Determine the [X, Y] coordinate at the center of the cell enclosing the given text.  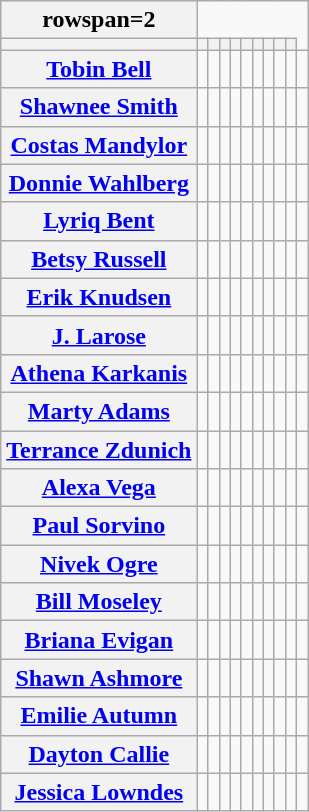
Shawn Ashmore [99, 678]
Briana Evigan [99, 640]
rowspan=2 [99, 20]
Emilie Autumn [99, 716]
Lyriq Bent [99, 221]
Dayton Callie [99, 754]
J. Larose [99, 335]
Paul Sorvino [99, 526]
Shawnee Smith [99, 107]
Alexa Vega [99, 488]
Athena Karkanis [99, 373]
Costas Mandylor [99, 145]
Nivek Ogre [99, 564]
Marty Adams [99, 411]
Donnie Wahlberg [99, 183]
Erik Knudsen [99, 297]
Betsy Russell [99, 259]
Bill Moseley [99, 602]
Jessica Lowndes [99, 792]
Tobin Bell [99, 69]
Terrance Zdunich [99, 449]
